Capture the cell that displays the provided text and extract its [X, Y] central coordinate. 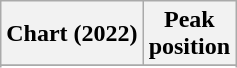
Peakposition [189, 34]
Chart (2022) [72, 34]
